Find where the given text appears and provide that cell's center as (x, y) coordinate. 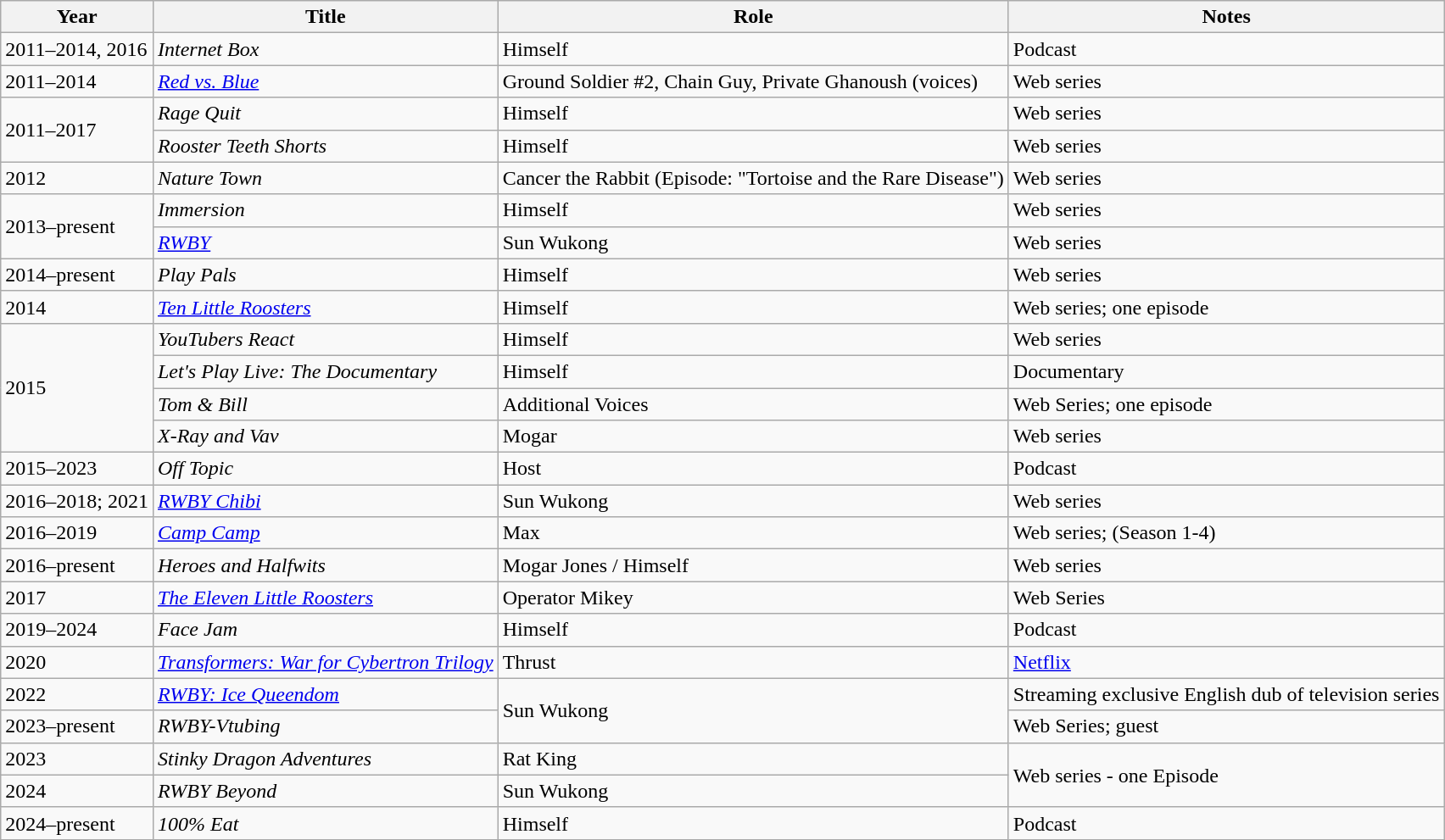
The Eleven Little Roosters (326, 598)
2023–present (77, 726)
Additional Voices (753, 404)
2013–present (77, 226)
Ten Little Roosters (326, 307)
Web Series; one episode (1226, 404)
Nature Town (326, 178)
Web series; one episode (1226, 307)
RWBY: Ice Queendom (326, 694)
Stinky Dragon Adventures (326, 759)
2014 (77, 307)
Operator Mikey (753, 598)
2022 (77, 694)
Off Topic (326, 469)
2014–present (77, 275)
2012 (77, 178)
2019–2024 (77, 630)
2017 (77, 598)
Title (326, 17)
Year (77, 17)
Mogar Jones / Himself (753, 565)
RWBY (326, 242)
2023 (77, 759)
Notes (1226, 17)
Web series - one Episode (1226, 775)
2024 (77, 791)
2011–2017 (77, 130)
100% Eat (326, 823)
Web series; (Season 1-4) (1226, 533)
Streaming exclusive English dub of television series (1226, 694)
2024–present (77, 823)
Netflix (1226, 662)
Play Pals (326, 275)
Let's Play Live: The Documentary (326, 371)
Max (753, 533)
2011–2014, 2016 (77, 49)
2015 (77, 387)
Rat King (753, 759)
Mogar (753, 437)
Tom & Bill (326, 404)
Face Jam (326, 630)
Thrust (753, 662)
Role (753, 17)
2016–2018; 2021 (77, 501)
Rooster Teeth Shorts (326, 146)
2011–2014 (77, 81)
Red vs. Blue (326, 81)
YouTubers React (326, 339)
Internet Box (326, 49)
Camp Camp (326, 533)
Heroes and Halfwits (326, 565)
Web Series; guest (1226, 726)
Immersion (326, 210)
Transformers: War for Cybertron Trilogy (326, 662)
RWBY Chibi (326, 501)
Web Series (1226, 598)
Ground Soldier #2, Chain Guy, Private Ghanoush (voices) (753, 81)
Rage Quit (326, 114)
Documentary (1226, 371)
2016–2019 (77, 533)
2015–2023 (77, 469)
Cancer the Rabbit (Episode: "Tortoise and the Rare Disease") (753, 178)
RWBY-Vtubing (326, 726)
2016–present (77, 565)
2020 (77, 662)
RWBY Beyond (326, 791)
Host (753, 469)
X-Ray and Vav (326, 437)
